Find where the given text appears and provide that cell's center as [X, Y] coordinate. 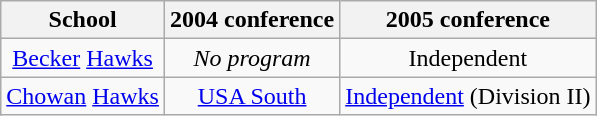
Independent [468, 58]
USA South [252, 96]
Independent (Division II) [468, 96]
Becker Hawks [83, 58]
2004 conference [252, 20]
2005 conference [468, 20]
No program [252, 58]
Chowan Hawks [83, 96]
School [83, 20]
